Search for the cell housing the specified text and yield its (X, Y) center coordinate. 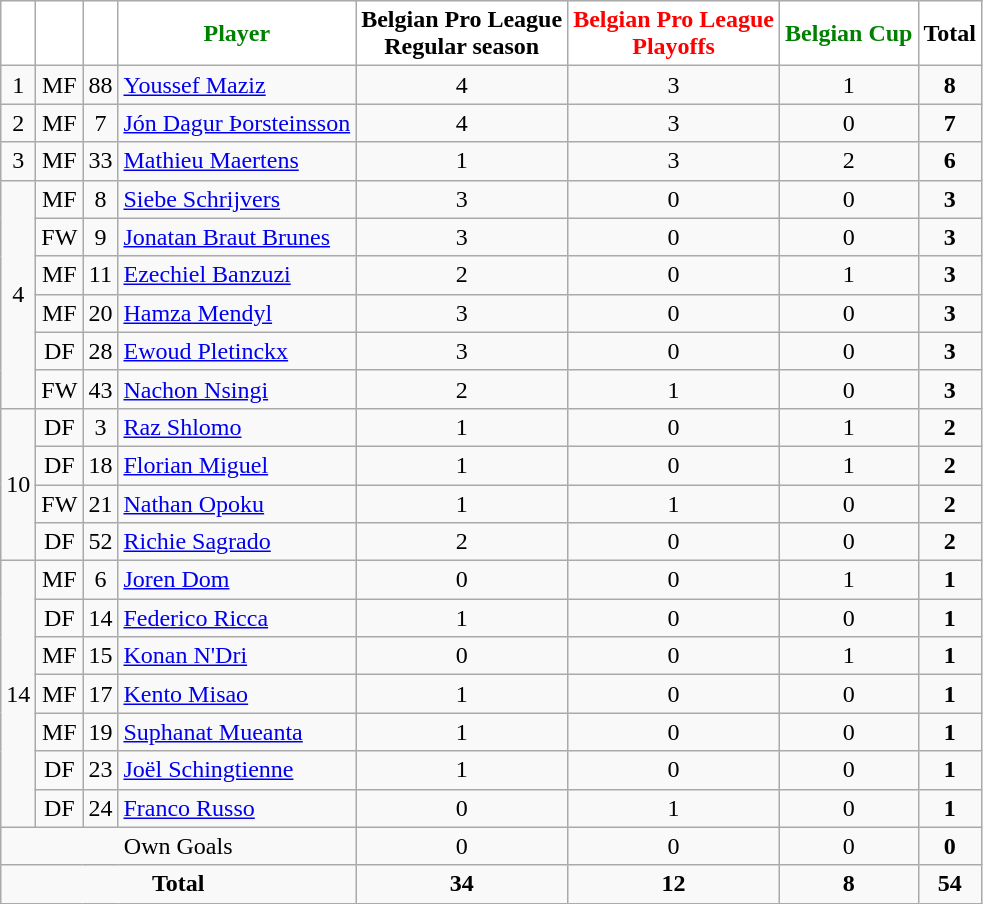
43 (100, 389)
21 (100, 503)
Kento Misao (237, 694)
24 (100, 808)
12 (674, 884)
34 (462, 884)
Richie Sagrado (237, 542)
Player (237, 34)
Joren Dom (237, 580)
Nathan Opoku (237, 503)
88 (100, 85)
10 (18, 484)
19 (100, 732)
Florian Miguel (237, 465)
17 (100, 694)
Ewoud Pletinckx (237, 351)
23 (100, 770)
Franco Russo (237, 808)
33 (100, 161)
Own Goals (178, 846)
15 (100, 656)
20 (100, 313)
Jonatan Braut Brunes (237, 237)
Konan N'Dri (237, 656)
9 (100, 237)
Suphanat Mueanta (237, 732)
Federico Ricca (237, 618)
28 (100, 351)
18 (100, 465)
Ezechiel Banzuzi (237, 275)
Mathieu Maertens (237, 161)
Raz Shlomo (237, 427)
Nachon Nsingi (237, 389)
Joël Schingtienne (237, 770)
Siebe Schrijvers (237, 199)
Belgian Pro LeagueRegular season (462, 34)
Hamza Mendyl (237, 313)
52 (100, 542)
Jón Dagur Þorsteinsson (237, 123)
Belgian Cup (849, 34)
54 (950, 884)
Youssef Maziz (237, 85)
11 (100, 275)
Belgian Pro LeaguePlayoffs (674, 34)
